Provide the (X, Y) coordinate of the cell's center where the given text is located.  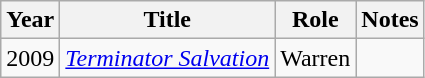
Warren (316, 58)
2009 (30, 58)
Role (316, 20)
Notes (390, 20)
Year (30, 20)
Terminator Salvation (168, 58)
Title (168, 20)
